Capture the cell that displays the provided text and extract its (x, y) central coordinate. 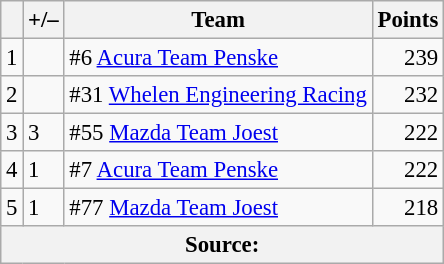
218 (408, 208)
2 (12, 95)
Source: (222, 245)
#6 Acura Team Penske (218, 58)
Team (218, 20)
#7 Acura Team Penske (218, 170)
+/– (44, 20)
#77 Mazda Team Joest (218, 208)
Points (408, 20)
#31 Whelen Engineering Racing (218, 95)
#55 Mazda Team Joest (218, 133)
4 (12, 170)
239 (408, 58)
232 (408, 95)
5 (12, 208)
